Scan for the cell matching the given text and deliver its [x, y] coordinate at center. 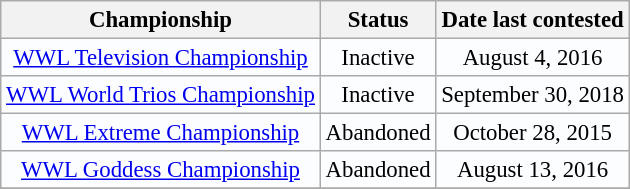
WWL Extreme Championship [161, 133]
August 4, 2016 [532, 58]
September 30, 2018 [532, 95]
Date last contested [532, 20]
October 28, 2015 [532, 133]
Status [378, 20]
WWL Television Championship [161, 58]
WWL World Trios Championship [161, 95]
WWL Goddess Championship [161, 170]
August 13, 2016 [532, 170]
Championship [161, 20]
